Pinpoint the cell where the given text exists, returning its (x, y) midpoint coordinate. 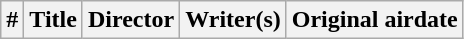
Title (54, 20)
# (12, 20)
Director (130, 20)
Writer(s) (234, 20)
Original airdate (374, 20)
